Find where the given text appears and provide that cell's center as [x, y] coordinate. 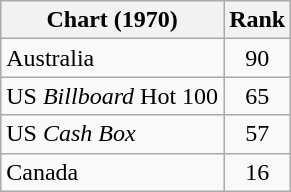
Rank [258, 20]
Canada [112, 172]
Australia [112, 58]
US Cash Box [112, 134]
US Billboard Hot 100 [112, 96]
65 [258, 96]
16 [258, 172]
90 [258, 58]
57 [258, 134]
Chart (1970) [112, 20]
